Determine the (x, y) coordinate at the center of the cell enclosing the given text.  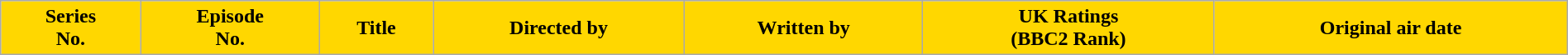
Title (375, 28)
SeriesNo. (71, 28)
Directed by (559, 28)
Original air date (1391, 28)
Written by (804, 28)
EpisodeNo. (230, 28)
UK Ratings(BBC2 Rank) (1068, 28)
